From the cell containing the given text, extract its center point as [x, y] coordinate. 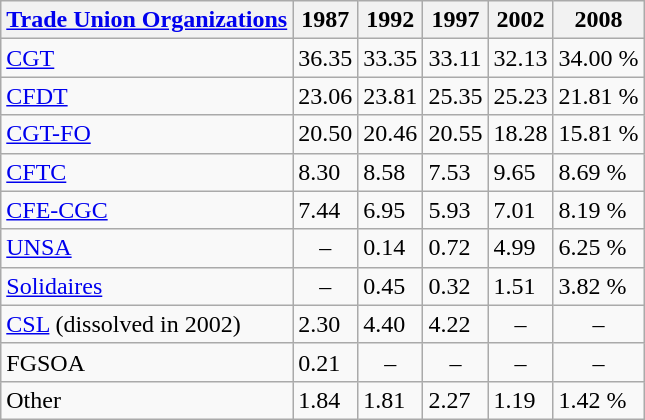
5.93 [456, 210]
20.46 [390, 134]
1997 [456, 20]
0.21 [326, 362]
CGT [147, 58]
1987 [326, 20]
0.45 [390, 286]
2008 [598, 20]
0.72 [456, 248]
4.99 [520, 248]
18.28 [520, 134]
9.65 [520, 172]
8.19 % [598, 210]
7.53 [456, 172]
23.81 [390, 96]
7.44 [326, 210]
Trade Union Organizations [147, 20]
33.11 [456, 58]
23.06 [326, 96]
2002 [520, 20]
32.13 [520, 58]
25.35 [456, 96]
CFE-CGC [147, 210]
Solidaires [147, 286]
1992 [390, 20]
8.58 [390, 172]
8.30 [326, 172]
4.22 [456, 324]
3.82 % [598, 286]
UNSA [147, 248]
4.40 [390, 324]
20.50 [326, 134]
0.14 [390, 248]
Other [147, 400]
2.30 [326, 324]
6.95 [390, 210]
34.00 % [598, 58]
21.81 % [598, 96]
CFTC [147, 172]
1.84 [326, 400]
1.81 [390, 400]
36.35 [326, 58]
1.19 [520, 400]
15.81 % [598, 134]
CGT-FO [147, 134]
20.55 [456, 134]
6.25 % [598, 248]
8.69 % [598, 172]
25.23 [520, 96]
33.35 [390, 58]
CFDT [147, 96]
CSL (dissolved in 2002) [147, 324]
FGSOA [147, 362]
1.51 [520, 286]
7.01 [520, 210]
1.42 % [598, 400]
0.32 [456, 286]
2.27 [456, 400]
